Pinpoint the cell where the given text exists, returning its (x, y) midpoint coordinate. 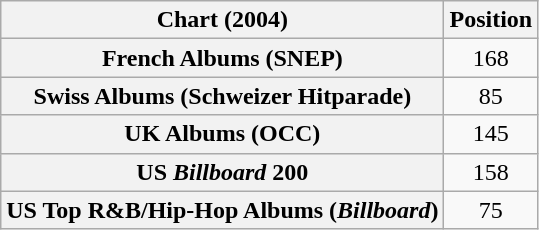
US Top R&B/Hip-Hop Albums (Billboard) (222, 210)
Chart (2004) (222, 20)
158 (491, 172)
Position (491, 20)
75 (491, 210)
85 (491, 96)
French Albums (SNEP) (222, 58)
UK Albums (OCC) (222, 134)
145 (491, 134)
US Billboard 200 (222, 172)
168 (491, 58)
Swiss Albums (Schweizer Hitparade) (222, 96)
